Output the (x, y) coordinate of the center of the cell containing the given text.  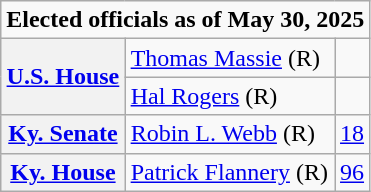
Ky. Senate (63, 134)
Thomas Massie (R) (230, 58)
Ky. House (63, 172)
U.S. House (63, 77)
96 (352, 172)
Elected officials as of May 30, 2025 (186, 20)
Robin L. Webb (R) (230, 134)
Patrick Flannery (R) (230, 172)
Hal Rogers (R) (230, 96)
18 (352, 134)
